Output the [x, y] coordinate of the center of the cell containing the given text.  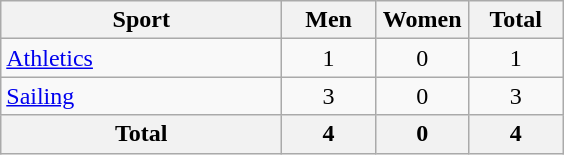
Men [329, 20]
Sport [142, 20]
Women [422, 20]
Sailing [142, 96]
Athletics [142, 58]
